Provide the (X, Y) coordinate of the cell's center where the given text is located.  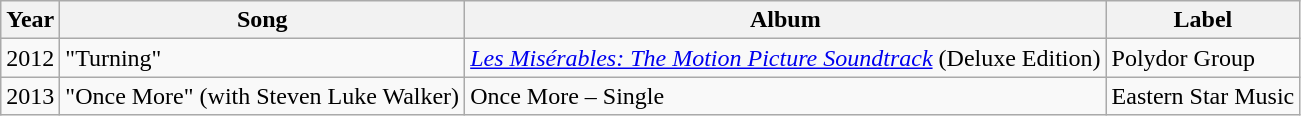
Les Misérables: The Motion Picture Soundtrack (Deluxe Edition) (786, 58)
Eastern Star Music (1203, 96)
Once More – Single (786, 96)
"Turning" (262, 58)
Album (786, 20)
Label (1203, 20)
2013 (30, 96)
Song (262, 20)
2012 (30, 58)
Year (30, 20)
Polydor Group (1203, 58)
"Once More" (with Steven Luke Walker) (262, 96)
